Detect which cell encompasses the target text, then output its (X, Y) center coordinate. 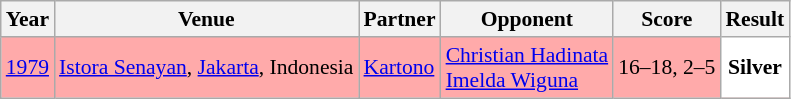
Year (28, 19)
Silver (754, 68)
1979 (28, 68)
Istora Senayan, Jakarta, Indonesia (206, 68)
Kartono (400, 68)
Partner (400, 19)
Venue (206, 19)
Score (666, 19)
16–18, 2–5 (666, 68)
Christian Hadinata Imelda Wiguna (528, 68)
Result (754, 19)
Opponent (528, 19)
